Capture the cell that displays the provided text and extract its (X, Y) central coordinate. 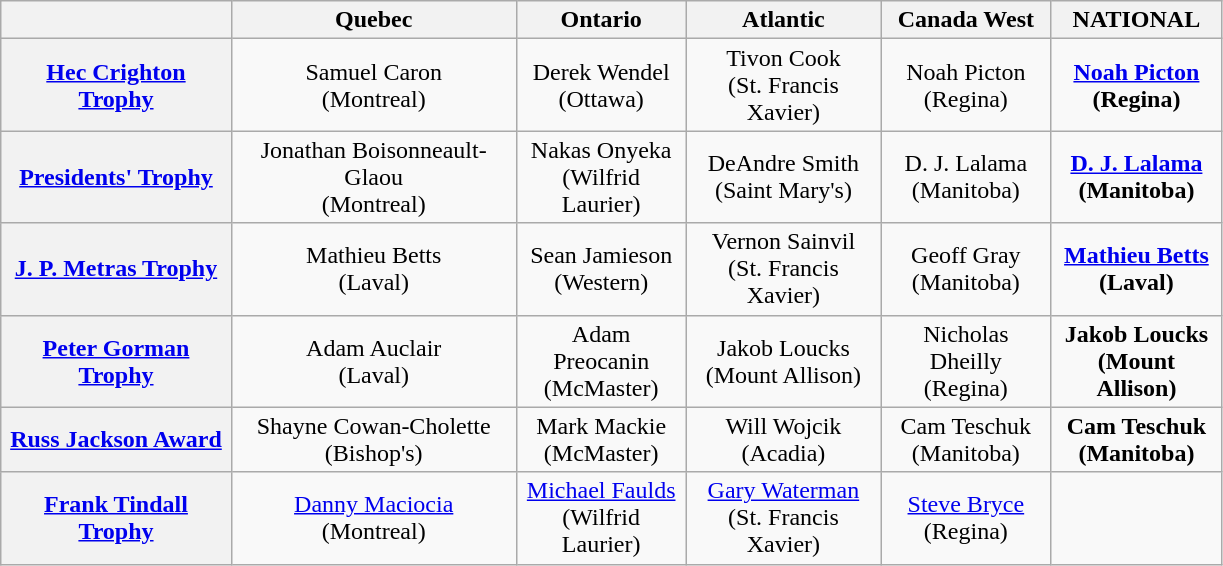
Samuel Caron(Montreal) (374, 85)
Steve Bryce(Regina) (966, 518)
Nicholas Dheilly(Regina) (966, 361)
Hec Crighton Trophy (116, 85)
Tivon Cook(St. Francis Xavier) (783, 85)
Nakas Onyeka(Wilfrid Laurier) (601, 177)
Gary Waterman(St. Francis Xavier) (783, 518)
Adam Preocanin(McMaster) (601, 361)
Peter Gorman Trophy (116, 361)
Quebec (374, 20)
Russ Jackson Award (116, 440)
Michael Faulds(Wilfrid Laurier) (601, 518)
Sean Jamieson(Western) (601, 269)
Mark Mackie(McMaster) (601, 440)
NATIONAL (1136, 20)
Frank Tindall Trophy (116, 518)
Will Wojcik(Acadia) (783, 440)
Jonathan Boisonneault-Glaou(Montreal) (374, 177)
Danny Maciocia(Montreal) (374, 518)
Presidents' Trophy (116, 177)
Canada West (966, 20)
Adam Auclair(Laval) (374, 361)
Geoff Gray(Manitoba) (966, 269)
J. P. Metras Trophy (116, 269)
Vernon Sainvil(St. Francis Xavier) (783, 269)
Ontario (601, 20)
Derek Wendel(Ottawa) (601, 85)
Shayne Cowan-Cholette(Bishop's) (374, 440)
DeAndre Smith(Saint Mary's) (783, 177)
Atlantic (783, 20)
